Detect which cell encompasses the target text, then output its (x, y) center coordinate. 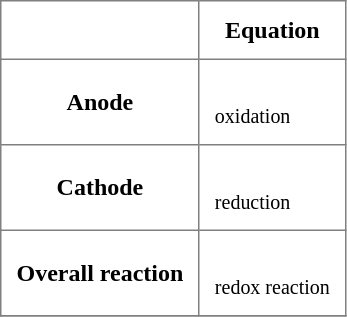
Cathode (100, 188)
Anode (100, 102)
Equation (272, 30)
redox reaction (272, 273)
oxidation (272, 102)
reduction (272, 188)
Overall reaction (100, 273)
